Find where the given text appears and provide that cell's center as (X, Y) coordinate. 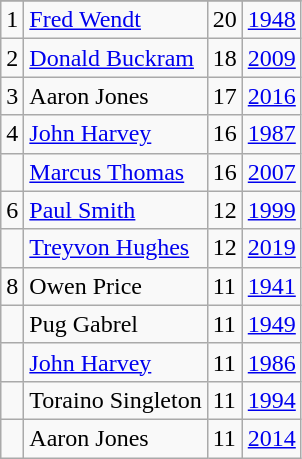
2009 (272, 58)
1941 (272, 286)
1 (12, 20)
Pug Gabrel (116, 324)
1949 (272, 324)
1986 (272, 362)
1948 (272, 20)
1999 (272, 210)
2019 (272, 248)
1987 (272, 134)
2007 (272, 172)
Donald Buckram (116, 58)
2 (12, 58)
3 (12, 96)
8 (12, 286)
2016 (272, 96)
20 (224, 20)
6 (12, 210)
18 (224, 58)
2014 (272, 438)
4 (12, 134)
Treyvon Hughes (116, 248)
Marcus Thomas (116, 172)
17 (224, 96)
Fred Wendt (116, 20)
Paul Smith (116, 210)
1994 (272, 400)
Toraino Singleton (116, 400)
Owen Price (116, 286)
